Locate the cell with the specified text and output its (X, Y) center coordinate. 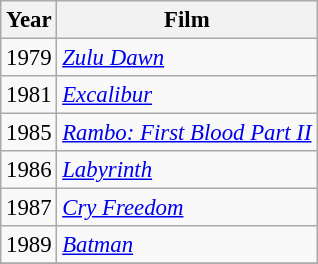
1987 (29, 208)
Excalibur (187, 95)
Film (187, 20)
Rambo: First Blood Part II (187, 133)
Zulu Dawn (187, 58)
Year (29, 20)
1985 (29, 133)
1989 (29, 245)
1981 (29, 95)
Cry Freedom (187, 208)
Labyrinth (187, 170)
1979 (29, 58)
Batman (187, 245)
1986 (29, 170)
